Extract the (X, Y) coordinate from the center of the cell holding the provided text.  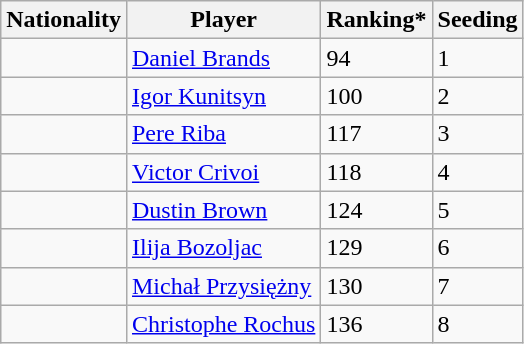
8 (478, 324)
118 (376, 172)
Igor Kunitsyn (223, 96)
100 (376, 96)
Dustin Brown (223, 210)
1 (478, 58)
3 (478, 134)
5 (478, 210)
Daniel Brands (223, 58)
4 (478, 172)
Ilija Bozoljac (223, 248)
Ranking* (376, 20)
Nationality (64, 20)
Christophe Rochus (223, 324)
7 (478, 286)
2 (478, 96)
6 (478, 248)
Michał Przysiężny (223, 286)
Victor Crivoi (223, 172)
Pere Riba (223, 134)
130 (376, 286)
129 (376, 248)
117 (376, 134)
Seeding (478, 20)
136 (376, 324)
124 (376, 210)
Player (223, 20)
94 (376, 58)
